Capture the cell that displays the provided text and extract its (X, Y) central coordinate. 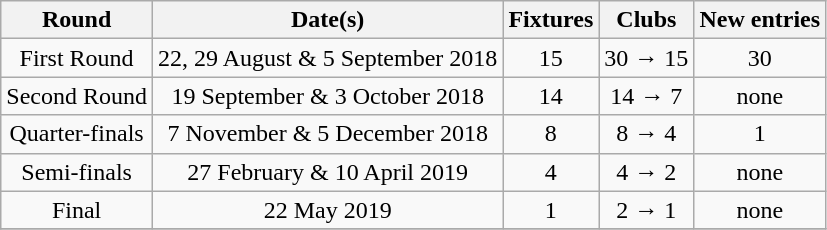
First Round (77, 58)
27 February & 10 April 2019 (327, 172)
Final (77, 210)
30 (760, 58)
Semi-finals (77, 172)
19 September & 3 October 2018 (327, 96)
8 (551, 134)
Fixtures (551, 20)
4 (551, 172)
8 → 4 (646, 134)
14 (551, 96)
22, 29 August & 5 September 2018 (327, 58)
2 → 1 (646, 210)
4 → 2 (646, 172)
7 November & 5 December 2018 (327, 134)
Date(s) (327, 20)
New entries (760, 20)
30 → 15 (646, 58)
Clubs (646, 20)
Second Round (77, 96)
Quarter-finals (77, 134)
15 (551, 58)
Round (77, 20)
14 → 7 (646, 96)
22 May 2019 (327, 210)
